For the text-containing cell, return its midpoint in (x, y) coordinate format. 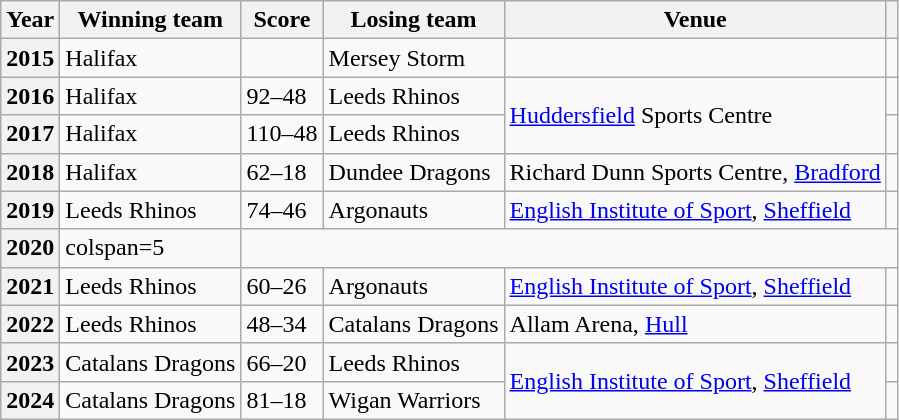
Huddersfield Sports Centre (695, 115)
2020 (30, 248)
Allam Arena, Hull (695, 324)
110–48 (282, 134)
2021 (30, 286)
2015 (30, 58)
2023 (30, 362)
Richard Dunn Sports Centre, Bradford (695, 172)
Score (282, 20)
Wigan Warriors (414, 400)
2017 (30, 134)
Mersey Storm (414, 58)
2024 (30, 400)
60–26 (282, 286)
74–46 (282, 210)
2022 (30, 324)
2019 (30, 210)
62–18 (282, 172)
Dundee Dragons (414, 172)
Venue (695, 20)
Year (30, 20)
81–18 (282, 400)
colspan=5 (150, 248)
48–34 (282, 324)
92–48 (282, 96)
2018 (30, 172)
66–20 (282, 362)
Losing team (414, 20)
2016 (30, 96)
Winning team (150, 20)
